Extract the (X, Y) coordinate from the center of the cell holding the provided text.  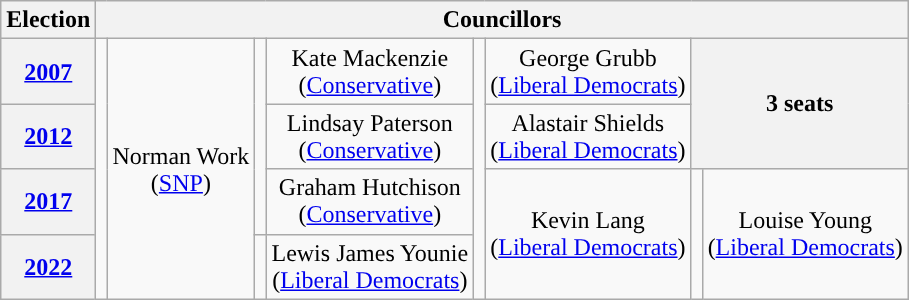
Lewis James Younie(Liberal Democrats) (370, 266)
Norman Work(SNP) (181, 169)
2017 (48, 202)
Louise Young(Liberal Democrats) (805, 234)
Graham Hutchison(Conservative) (370, 202)
Kevin Lang(Liberal Democrats) (588, 234)
Councillors (502, 20)
Lindsay Paterson(Conservative) (370, 136)
3 seats (800, 104)
2007 (48, 72)
2022 (48, 266)
George Grubb(Liberal Democrats) (588, 72)
Kate Mackenzie(Conservative) (370, 72)
Election (48, 20)
2012 (48, 136)
Alastair Shields(Liberal Democrats) (588, 136)
